Detect which cell encompasses the target text, then output its [x, y] center coordinate. 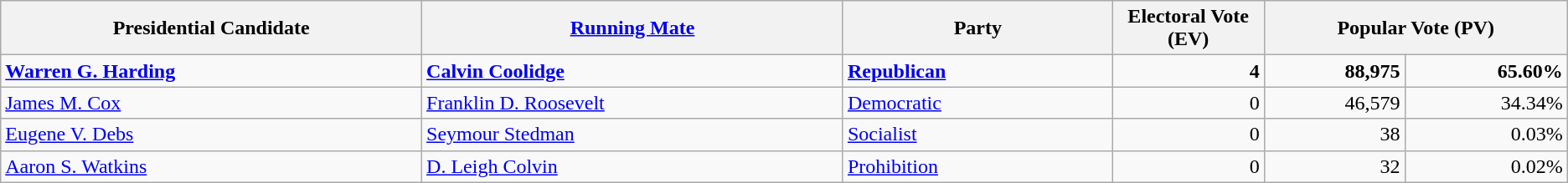
Warren G. Harding [211, 71]
Calvin Coolidge [633, 71]
D. Leigh Colvin [633, 166]
Seymour Stedman [633, 135]
Running Mate [633, 28]
Democratic [977, 103]
Republican [977, 71]
34.34% [1486, 103]
0.02% [1486, 166]
James M. Cox [211, 103]
46,579 [1334, 103]
Prohibition [977, 166]
65.60% [1486, 71]
Popular Vote (PV) [1416, 28]
Franklin D. Roosevelt [633, 103]
Presidential Candidate [211, 28]
0.03% [1486, 135]
Eugene V. Debs [211, 135]
Electoral Vote (EV) [1188, 28]
38 [1334, 135]
88,975 [1334, 71]
Socialist [977, 135]
Party [977, 28]
4 [1188, 71]
32 [1334, 166]
Aaron S. Watkins [211, 166]
